Provide the [X, Y] coordinate of the cell's center where the given text is located.  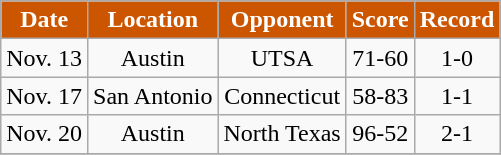
Score [380, 20]
San Antonio [153, 96]
Location [153, 20]
Nov. 13 [44, 58]
Nov. 20 [44, 134]
2-1 [457, 134]
1-1 [457, 96]
North Texas [282, 134]
UTSA [282, 58]
Connecticut [282, 96]
1-0 [457, 58]
Nov. 17 [44, 96]
58-83 [380, 96]
Opponent [282, 20]
Date [44, 20]
Record [457, 20]
96-52 [380, 134]
71-60 [380, 58]
